Return the (X, Y) coordinate for the center point of the cell that contains the specified text.  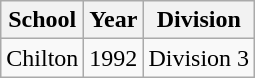
Chilton (42, 58)
1992 (114, 58)
Division (199, 20)
Division 3 (199, 58)
School (42, 20)
Year (114, 20)
